Search for the cell housing the specified text and yield its (X, Y) center coordinate. 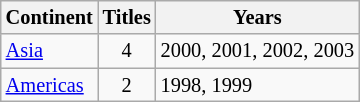
Americas (50, 85)
Years (258, 17)
1998, 1999 (258, 85)
Titles (127, 17)
4 (127, 51)
Continent (50, 17)
2 (127, 85)
2000, 2001, 2002, 2003 (258, 51)
Asia (50, 51)
